Locate the cell with the specified text and output its (X, Y) center coordinate. 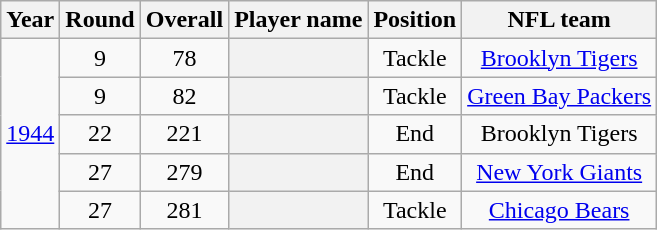
1944 (30, 134)
Chicago Bears (560, 210)
78 (184, 58)
Player name (298, 20)
New York Giants (560, 172)
22 (100, 134)
Position (415, 20)
82 (184, 96)
Round (100, 20)
Green Bay Packers (560, 96)
281 (184, 210)
279 (184, 172)
Overall (184, 20)
NFL team (560, 20)
221 (184, 134)
Year (30, 20)
